Detect which cell encompasses the target text, then output its (X, Y) center coordinate. 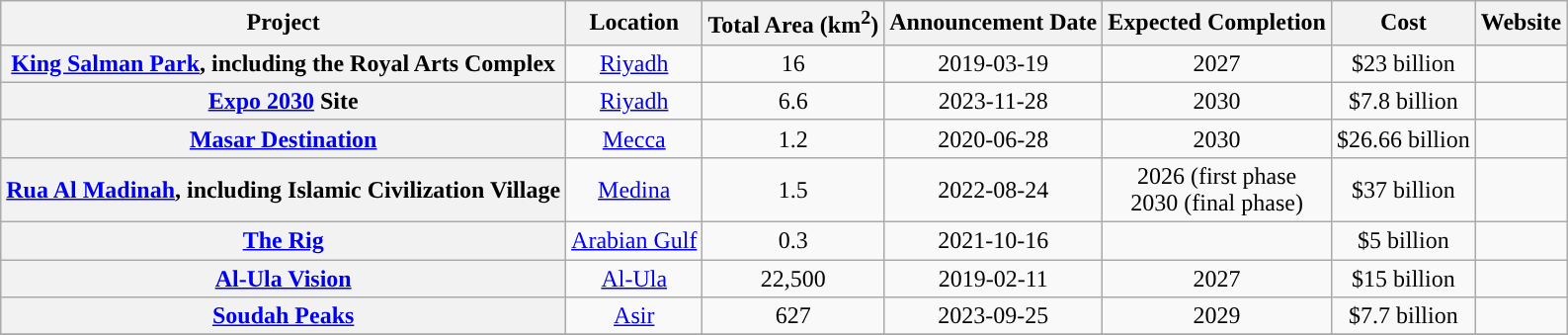
6.6 (793, 101)
Project (284, 24)
2021-10-16 (994, 241)
0.3 (793, 241)
Expected Completion (1217, 24)
Asir (634, 316)
2022-08-24 (994, 190)
$37 billion (1403, 190)
Location (634, 24)
Soudah Peaks (284, 316)
2026 (first phase2030 (final phase) (1217, 190)
2020-06-28 (994, 138)
2023-11-28 (994, 101)
2019-03-19 (994, 63)
King Salman Park, including the Royal Arts Complex (284, 63)
$5 billion (1403, 241)
Expo 2030 Site (284, 101)
16 (793, 63)
Mecca (634, 138)
2019-02-11 (994, 279)
1.2 (793, 138)
$26.66 billion (1403, 138)
Al-Ula Vision (284, 279)
Total Area (km2) (793, 24)
2023-09-25 (994, 316)
Rua Al Madinah, including Islamic Civilization Village (284, 190)
Cost (1403, 24)
Announcement Date (994, 24)
$15 billion (1403, 279)
1.5 (793, 190)
Masar Destination (284, 138)
2029 (1217, 316)
$23 billion (1403, 63)
Arabian Gulf (634, 241)
$7.7 billion (1403, 316)
The Rig (284, 241)
Website (1521, 24)
Medina (634, 190)
Al-Ula (634, 279)
$7.8 billion (1403, 101)
22,500 (793, 279)
627 (793, 316)
